For the text-containing cell, return its midpoint in (x, y) coordinate format. 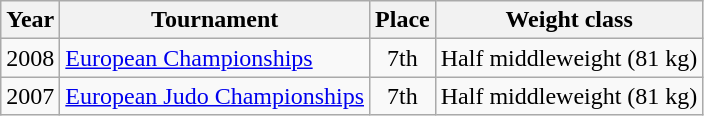
Place (403, 20)
European Judo Championships (215, 96)
Tournament (215, 20)
European Championships (215, 58)
Year (30, 20)
Weight class (569, 20)
2008 (30, 58)
2007 (30, 96)
